Pinpoint the cell where the given text exists, returning its (x, y) midpoint coordinate. 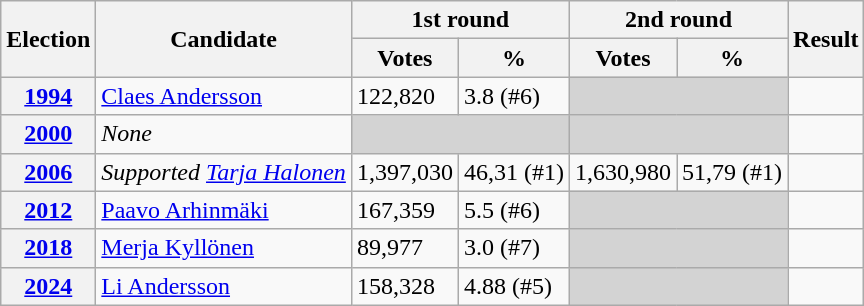
3.8 (#6) (514, 96)
46,31 (#1) (514, 172)
158,328 (404, 286)
Election (48, 39)
Paavo Arhinmäki (224, 210)
2012 (48, 210)
Claes Andersson (224, 96)
2000 (48, 134)
Candidate (224, 39)
2018 (48, 248)
122,820 (404, 96)
51,79 (#1) (732, 172)
2nd round (678, 20)
1,397,030 (404, 172)
5.5 (#6) (514, 210)
3.0 (#7) (514, 248)
4.88 (#5) (514, 286)
Li Andersson (224, 286)
Merja Kyllönen (224, 248)
2006 (48, 172)
1,630,980 (622, 172)
89,977 (404, 248)
1994 (48, 96)
2024 (48, 286)
Result (826, 39)
None (224, 134)
Supported Tarja Halonen (224, 172)
167,359 (404, 210)
1st round (460, 20)
